Find where the given text appears and provide that cell's center as [x, y] coordinate. 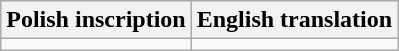
Polish inscription [96, 20]
English translation [294, 20]
